Output the [x, y] coordinate of the center of the cell containing the given text.  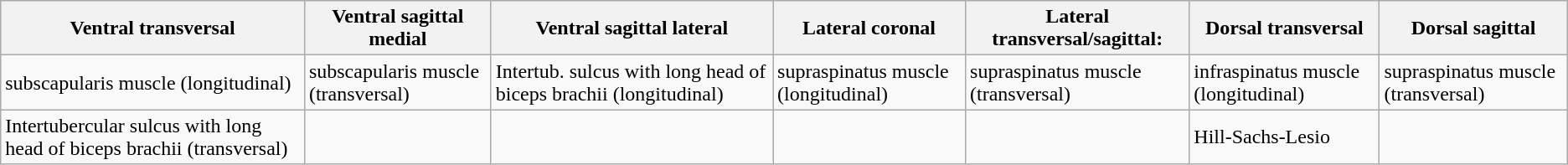
infraspinatus muscle (longitudinal) [1285, 82]
Dorsal transversal [1285, 28]
Intertub. sulcus with long head of biceps brachii (longitudinal) [632, 82]
supraspinatus muscle (longitudinal) [869, 82]
Ventral sagittal medial [397, 28]
subscapularis muscle (transversal) [397, 82]
Lateral coronal [869, 28]
Hill-Sachs-Lesio [1285, 137]
Lateral transversal/sagittal: [1077, 28]
Intertubercular sulcus with long head of biceps brachii (transversal) [152, 137]
Ventral sagittal lateral [632, 28]
Dorsal sagittal [1473, 28]
Ventral transversal [152, 28]
subscapularis muscle (longitudinal) [152, 82]
